Find where the given text appears and provide that cell's center as (X, Y) coordinate. 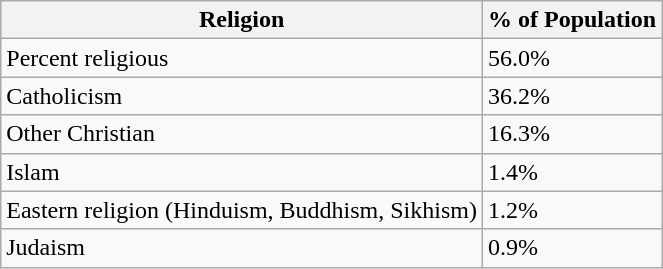
Judaism (242, 248)
Eastern religion (Hinduism, Buddhism, Sikhism) (242, 210)
0.9% (572, 248)
56.0% (572, 58)
Islam (242, 172)
36.2% (572, 96)
1.4% (572, 172)
Other Christian (242, 134)
Percent religious (242, 58)
1.2% (572, 210)
16.3% (572, 134)
Religion (242, 20)
% of Population (572, 20)
Catholicism (242, 96)
